Return the [X, Y] coordinate for the center point of the cell that contains the specified text.  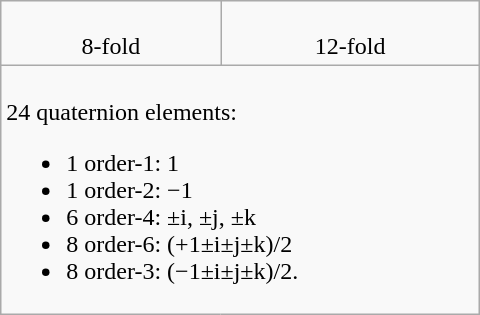
24 quaternion elements:1 order-1: 11 order-2: −16 order-4: ±i, ±j, ±k8 order-6: (+1±i±j±k)/28 order-3: (−1±i±j±k)/2. [240, 190]
12-fold [350, 34]
8-fold [111, 34]
